Return (X, Y) of the center of cell containing provided text 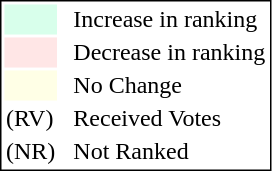
Decrease in ranking (170, 53)
No Change (170, 85)
Not Ranked (170, 151)
(NR) (30, 151)
(RV) (30, 119)
Increase in ranking (170, 19)
Received Votes (170, 119)
